Determine the (X, Y) coordinate at the center of the cell enclosing the given text.  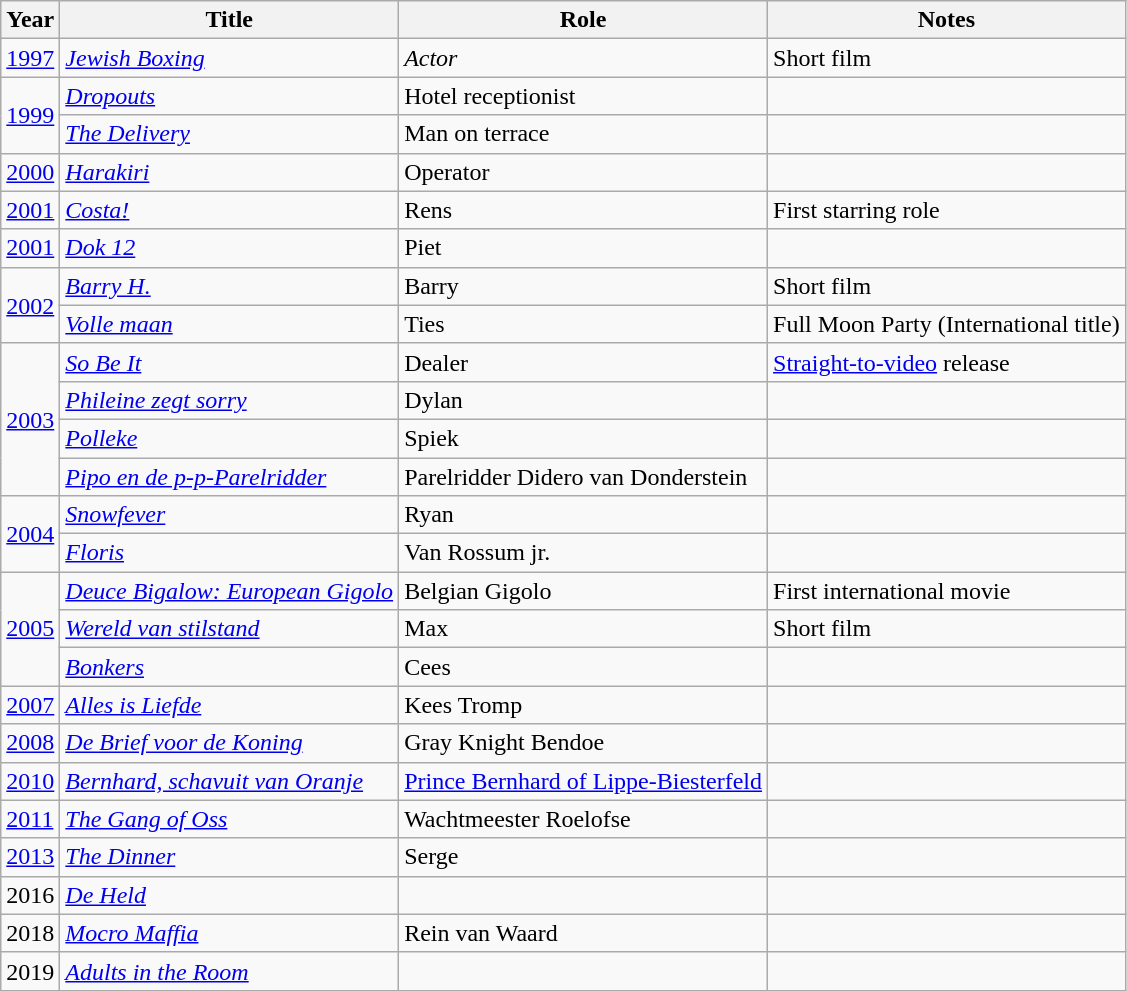
2019 (30, 971)
Max (584, 629)
Pipo en de p-p-Parelridder (230, 477)
Jewish Boxing (230, 58)
Rein van Waard (584, 933)
Phileine zegt sorry (230, 400)
Notes (947, 20)
Polleke (230, 438)
Spiek (584, 438)
Volle maan (230, 324)
The Delivery (230, 134)
2016 (30, 895)
The Dinner (230, 857)
Ryan (584, 515)
Van Rossum jr. (584, 553)
Dylan (584, 400)
2005 (30, 629)
First international movie (947, 591)
Rens (584, 210)
2008 (30, 743)
Deuce Bigalow: European Gigolo (230, 591)
Floris (230, 553)
Serge (584, 857)
Snowfever (230, 515)
1997 (30, 58)
Role (584, 20)
Alles is Liefde (230, 705)
Ties (584, 324)
Barry H. (230, 286)
Wachtmeester Roelofse (584, 819)
De Brief voor de Koning (230, 743)
Dok 12 (230, 248)
Cees (584, 667)
Bernhard, schavuit van Oranje (230, 781)
Kees Tromp (584, 705)
Operator (584, 172)
Gray Knight Bendoe (584, 743)
Dealer (584, 362)
Mocro Maffia (230, 933)
2004 (30, 534)
2011 (30, 819)
Full Moon Party (International title) (947, 324)
Title (230, 20)
Harakiri (230, 172)
First starring role (947, 210)
Dropouts (230, 96)
Adults in the Room (230, 971)
Actor (584, 58)
Year (30, 20)
Belgian Gigolo (584, 591)
Man on terrace (584, 134)
2007 (30, 705)
Piet (584, 248)
Bonkers (230, 667)
Parelridder Didero van Donderstein (584, 477)
Prince Bernhard of Lippe-Biesterfeld (584, 781)
Wereld van stilstand (230, 629)
2018 (30, 933)
The Gang of Oss (230, 819)
So Be It (230, 362)
2002 (30, 305)
2013 (30, 857)
De Held (230, 895)
2000 (30, 172)
Hotel receptionist (584, 96)
1999 (30, 115)
2003 (30, 419)
Costa! (230, 210)
Barry (584, 286)
Straight-to-video release (947, 362)
2010 (30, 781)
